Find where the given text appears and provide that cell's center as (x, y) coordinate. 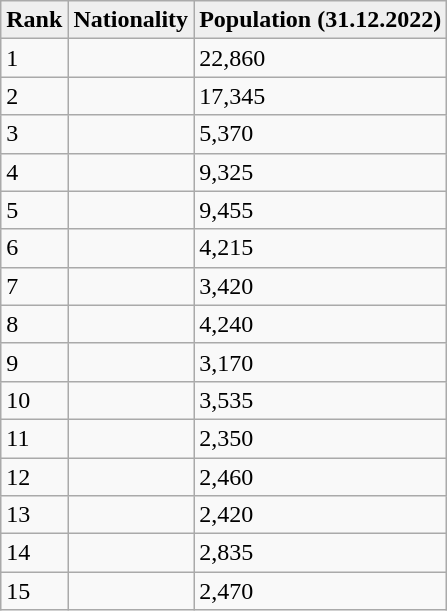
4,240 (320, 324)
6 (34, 248)
9,325 (320, 172)
11 (34, 438)
8 (34, 324)
2,470 (320, 591)
4 (34, 172)
12 (34, 477)
2,350 (320, 438)
5 (34, 210)
17,345 (320, 96)
2,420 (320, 515)
9,455 (320, 210)
Population (31.12.2022) (320, 20)
9 (34, 362)
Rank (34, 20)
14 (34, 553)
3,535 (320, 400)
3 (34, 134)
2,460 (320, 477)
13 (34, 515)
7 (34, 286)
5,370 (320, 134)
10 (34, 400)
1 (34, 58)
2,835 (320, 553)
3,170 (320, 362)
15 (34, 591)
4,215 (320, 248)
22,860 (320, 58)
Nationality (131, 20)
3,420 (320, 286)
2 (34, 96)
